Locate the cell with the specified text and output its (X, Y) center coordinate. 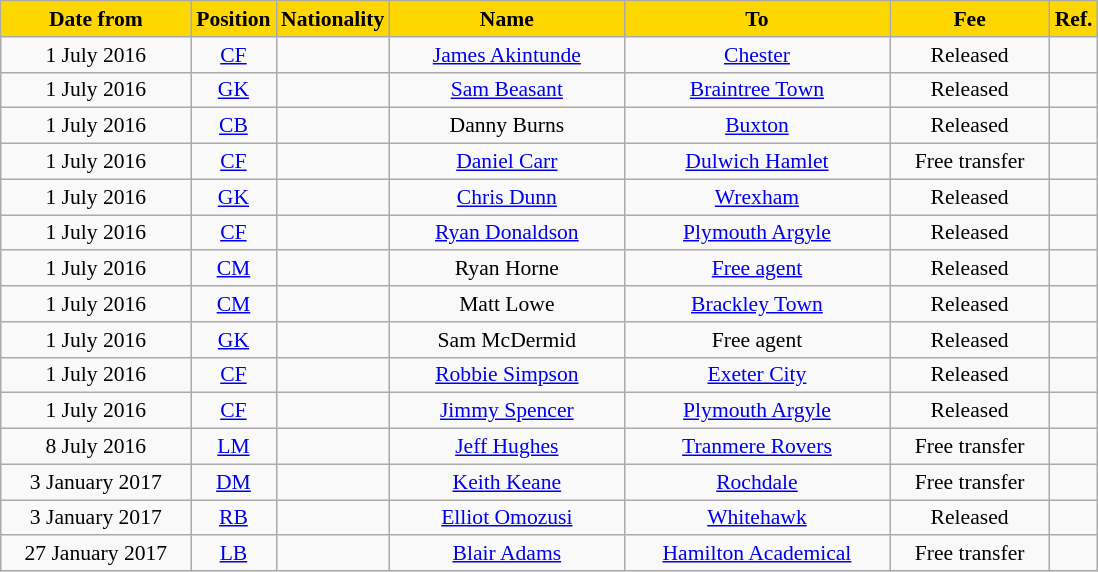
Ryan Horne (506, 269)
Sam McDermid (506, 340)
27 January 2017 (96, 554)
Nationality (332, 19)
Brackley Town (756, 304)
8 July 2016 (96, 447)
Ryan Donaldson (506, 233)
DM (234, 482)
RB (234, 518)
Rochdale (756, 482)
James Akintunde (506, 55)
Wrexham (756, 197)
Buxton (756, 126)
Keith Keane (506, 482)
Chris Dunn (506, 197)
Whitehawk (756, 518)
Date from (96, 19)
Position (234, 19)
LM (234, 447)
Chester (756, 55)
Dulwich Hamlet (756, 162)
Braintree Town (756, 90)
Elliot Omozusi (506, 518)
Exeter City (756, 375)
Blair Adams (506, 554)
Danny Burns (506, 126)
Fee (970, 19)
Robbie Simpson (506, 375)
Ref. (1074, 19)
Matt Lowe (506, 304)
Tranmere Rovers (756, 447)
LB (234, 554)
CB (234, 126)
Jimmy Spencer (506, 411)
To (756, 19)
Jeff Hughes (506, 447)
Hamilton Academical (756, 554)
Sam Beasant (506, 90)
Daniel Carr (506, 162)
Name (506, 19)
